Return [X, Y] of the center of cell containing provided text 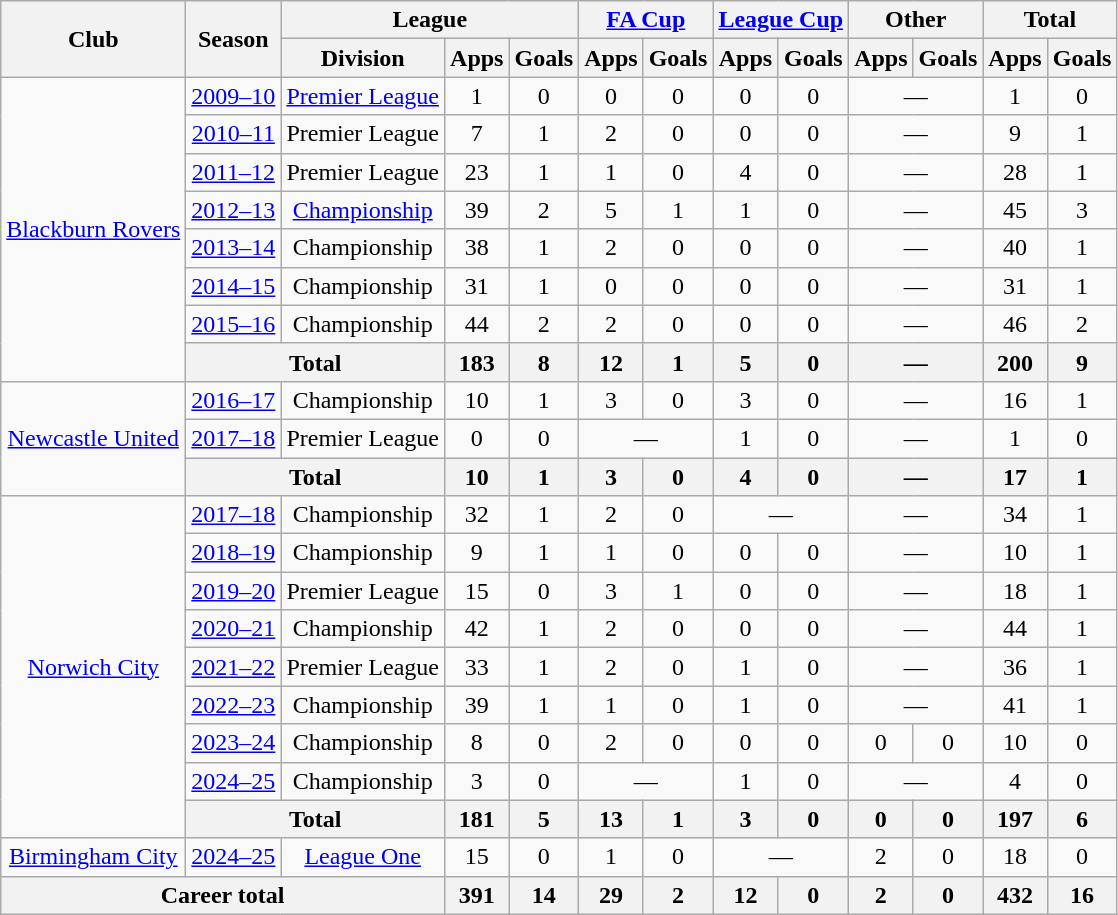
432 [1015, 895]
Other [916, 20]
29 [611, 895]
41 [1015, 705]
2019–20 [234, 591]
Newcastle United [94, 438]
45 [1015, 210]
38 [477, 248]
32 [477, 515]
7 [477, 134]
2018–19 [234, 553]
2022–23 [234, 705]
2014–15 [234, 286]
40 [1015, 248]
League Cup [781, 20]
2021–22 [234, 667]
34 [1015, 515]
17 [1015, 477]
2013–14 [234, 248]
28 [1015, 172]
2012–13 [234, 210]
2015–16 [234, 324]
33 [477, 667]
2023–24 [234, 743]
Birmingham City [94, 857]
Norwich City [94, 668]
2009–10 [234, 96]
14 [544, 895]
Career total [223, 895]
183 [477, 362]
200 [1015, 362]
Blackburn Rovers [94, 229]
23 [477, 172]
Season [234, 39]
2011–12 [234, 172]
36 [1015, 667]
2020–21 [234, 629]
2010–11 [234, 134]
197 [1015, 819]
Club [94, 39]
6 [1082, 819]
FA Cup [646, 20]
181 [477, 819]
42 [477, 629]
391 [477, 895]
League One [363, 857]
Division [363, 58]
46 [1015, 324]
League [430, 20]
13 [611, 819]
2016–17 [234, 400]
